Identify which cell holds the provided text, then report its (x, y) central coordinate. 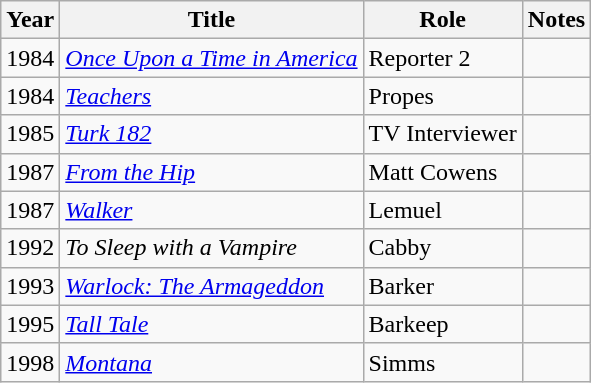
Once Upon a Time in America (212, 58)
Barkeep (442, 324)
Title (212, 20)
Reporter 2 (442, 58)
TV Interviewer (442, 134)
Turk 182 (212, 134)
1992 (30, 248)
Teachers (212, 96)
Lemuel (442, 210)
Simms (442, 362)
Barker (442, 286)
Propes (442, 96)
Role (442, 20)
To Sleep with a Vampire (212, 248)
Montana (212, 362)
1995 (30, 324)
Warlock: The Armageddon (212, 286)
1985 (30, 134)
Walker (212, 210)
Notes (556, 20)
Tall Tale (212, 324)
1993 (30, 286)
Matt Cowens (442, 172)
Year (30, 20)
From the Hip (212, 172)
1998 (30, 362)
Cabby (442, 248)
